Output the (x, y) coordinate of the center of the cell containing the given text.  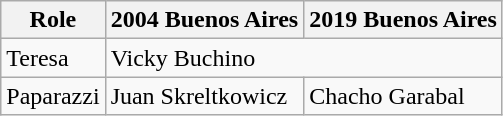
Vicky Buchino (304, 58)
Chacho Garabal (404, 96)
Teresa (53, 58)
Paparazzi (53, 96)
2004 Buenos Aires (204, 20)
2019 Buenos Aires (404, 20)
Juan Skreltkowicz (204, 96)
Role (53, 20)
